Scan for the cell matching the given text and deliver its [X, Y] coordinate at center. 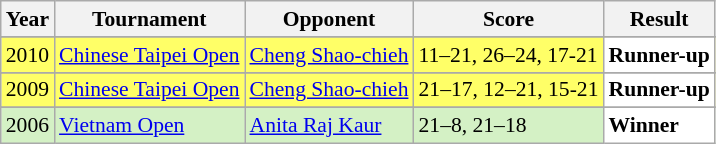
Vietnam Open [149, 126]
11–21, 26–24, 17-21 [508, 55]
Winner [658, 126]
Tournament [149, 19]
Anita Raj Kaur [328, 126]
2009 [28, 90]
Result [658, 19]
2006 [28, 126]
2010 [28, 55]
Year [28, 19]
Opponent [328, 19]
21–17, 12–21, 15-21 [508, 90]
Score [508, 19]
21–8, 21–18 [508, 126]
